Locate the cell with the specified text and output its (x, y) center coordinate. 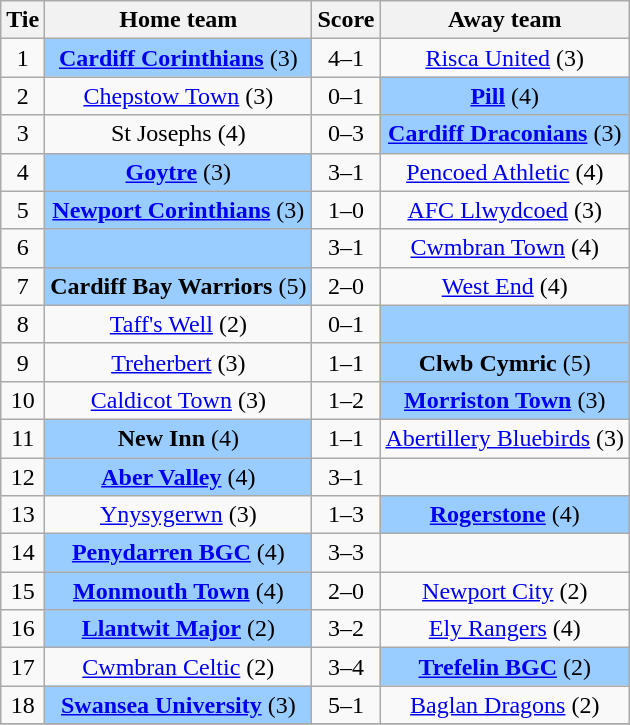
Cardiff Draconians (3) (505, 134)
Cardiff Corinthians (3) (178, 58)
3–2 (346, 629)
St Josephs (4) (178, 134)
New Inn (4) (178, 438)
14 (23, 553)
Newport City (2) (505, 591)
11 (23, 438)
7 (23, 286)
Chepstow Town (3) (178, 96)
17 (23, 667)
Clwb Cymric (5) (505, 362)
15 (23, 591)
Home team (178, 20)
Aber Valley (4) (178, 477)
Baglan Dragons (2) (505, 705)
1–2 (346, 400)
18 (23, 705)
Ynysygerwn (3) (178, 515)
Caldicot Town (3) (178, 400)
Ely Rangers (4) (505, 629)
6 (23, 248)
AFC Llwydcoed (3) (505, 210)
8 (23, 324)
Monmouth Town (4) (178, 591)
Risca United (3) (505, 58)
Pencoed Athletic (4) (505, 172)
Swansea University (3) (178, 705)
Abertillery Bluebirds (3) (505, 438)
3–4 (346, 667)
Trefelin BGC (2) (505, 667)
Newport Corinthians (3) (178, 210)
Score (346, 20)
1 (23, 58)
9 (23, 362)
0–3 (346, 134)
Cardiff Bay Warriors (5) (178, 286)
5 (23, 210)
West End (4) (505, 286)
Treherbert (3) (178, 362)
13 (23, 515)
12 (23, 477)
3–3 (346, 553)
Cwmbran Town (4) (505, 248)
Rogerstone (4) (505, 515)
Pill (4) (505, 96)
1–3 (346, 515)
2 (23, 96)
1–0 (346, 210)
4–1 (346, 58)
3 (23, 134)
Morriston Town (3) (505, 400)
5–1 (346, 705)
4 (23, 172)
Away team (505, 20)
16 (23, 629)
Taff's Well (2) (178, 324)
Penydarren BGC (4) (178, 553)
Llantwit Major (2) (178, 629)
10 (23, 400)
Cwmbran Celtic (2) (178, 667)
Goytre (3) (178, 172)
Tie (23, 20)
